From the cell containing the given text, extract its center point as (x, y) coordinate. 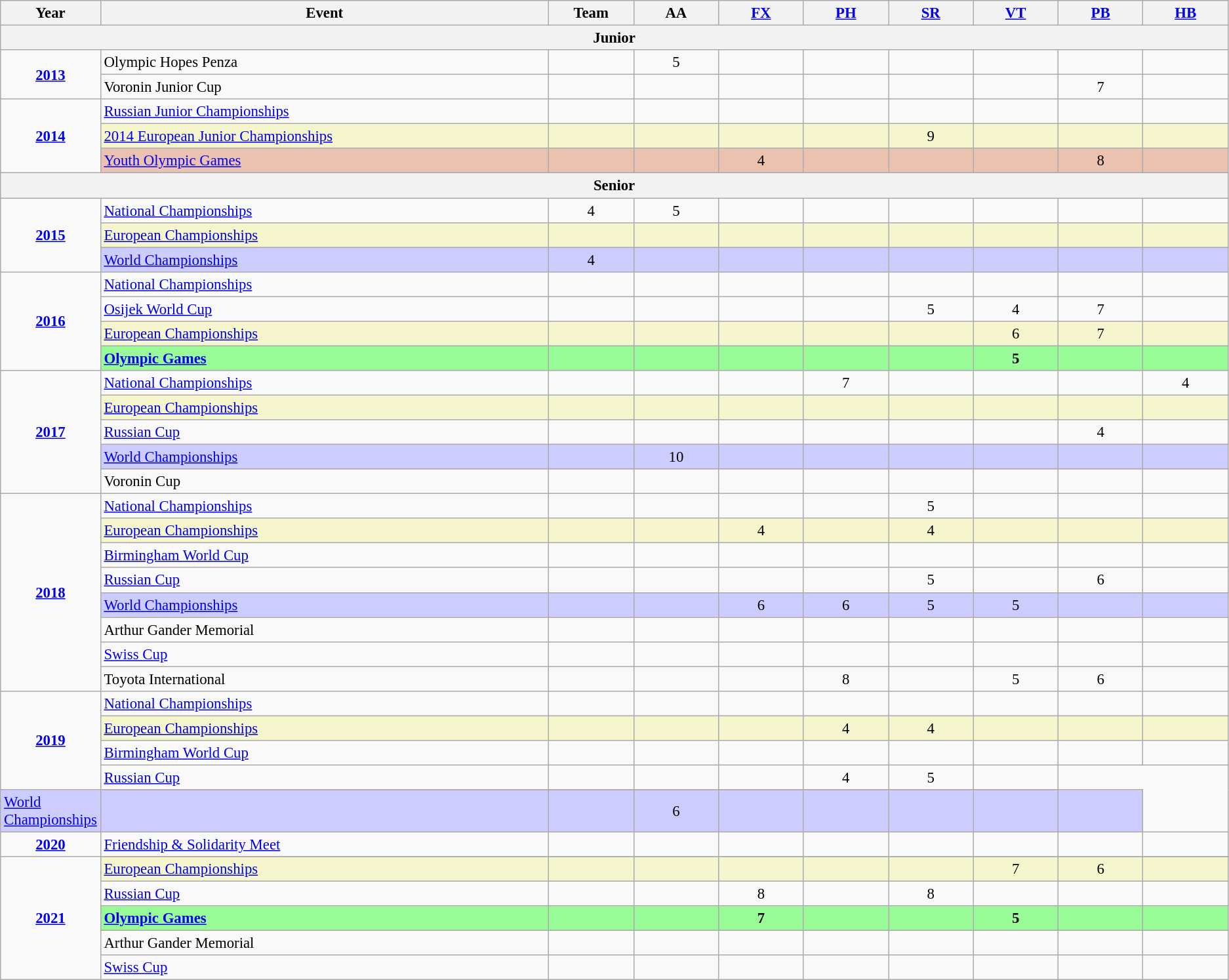
FX (761, 13)
SR (931, 13)
2014 (50, 136)
HB (1186, 13)
Russian Junior Championships (324, 112)
Team (591, 13)
2016 (50, 321)
Friendship & Solidarity Meet (324, 845)
2020 (50, 845)
Voronin Junior Cup (324, 87)
2017 (50, 432)
Toyota International (324, 679)
PH (846, 13)
2013 (50, 75)
Youth Olympic Games (324, 161)
10 (675, 457)
Senior (614, 186)
Olympic Hopes Penza (324, 62)
Junior (614, 38)
Voronin Cup (324, 481)
2014 European Junior Championships (324, 136)
VT (1015, 13)
Year (50, 13)
2021 (50, 918)
Event (324, 13)
2015 (50, 235)
PB (1100, 13)
9 (931, 136)
2018 (50, 593)
Osijek World Cup (324, 309)
AA (675, 13)
2019 (50, 741)
